Output the [x, y] coordinate of the center of the cell containing the given text.  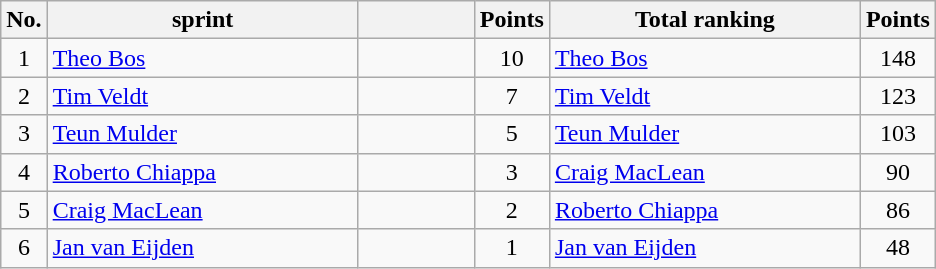
103 [898, 134]
10 [512, 58]
6 [24, 248]
Total ranking [704, 20]
86 [898, 210]
123 [898, 96]
No. [24, 20]
148 [898, 58]
sprint [202, 20]
90 [898, 172]
7 [512, 96]
48 [898, 248]
4 [24, 172]
